Identify which cell holds the provided text, then report its (x, y) central coordinate. 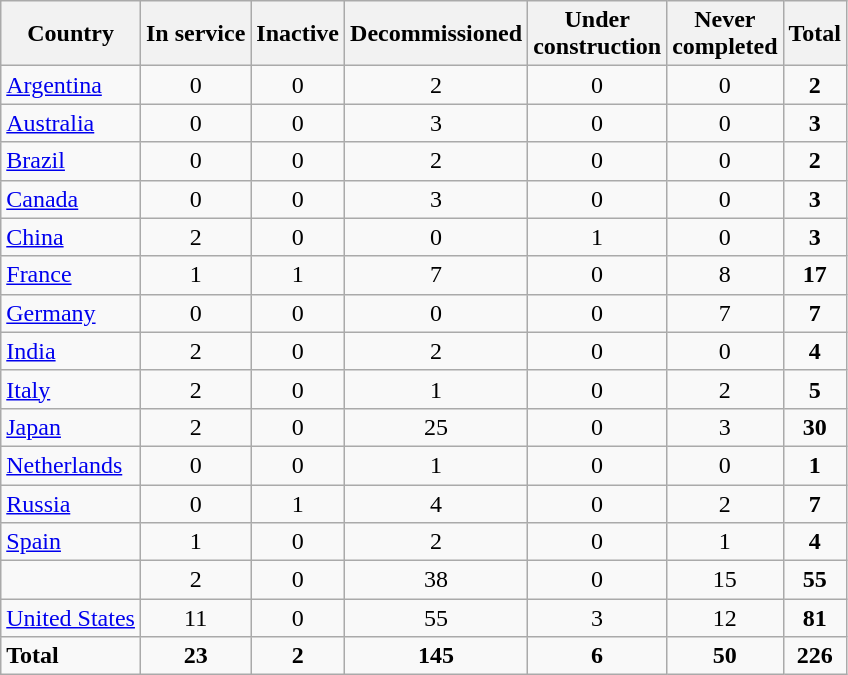
In service (195, 34)
81 (815, 618)
Decommissioned (436, 34)
145 (436, 656)
11 (195, 618)
30 (815, 427)
Japan (71, 427)
Russia (71, 503)
China (71, 237)
United States (71, 618)
8 (725, 275)
Netherlands (71, 465)
Nevercompleted (725, 34)
17 (815, 275)
Italy (71, 389)
6 (598, 656)
India (71, 351)
50 (725, 656)
23 (195, 656)
Country (71, 34)
Argentina (71, 85)
Canada (71, 199)
Inactive (298, 34)
38 (436, 580)
15 (725, 580)
25 (436, 427)
Australia (71, 123)
Germany (71, 313)
5 (815, 389)
226 (815, 656)
France (71, 275)
Spain (71, 542)
12 (725, 618)
Brazil (71, 161)
Underconstruction (598, 34)
